Provide the [X, Y] coordinate of the cell's center where the given text is located.  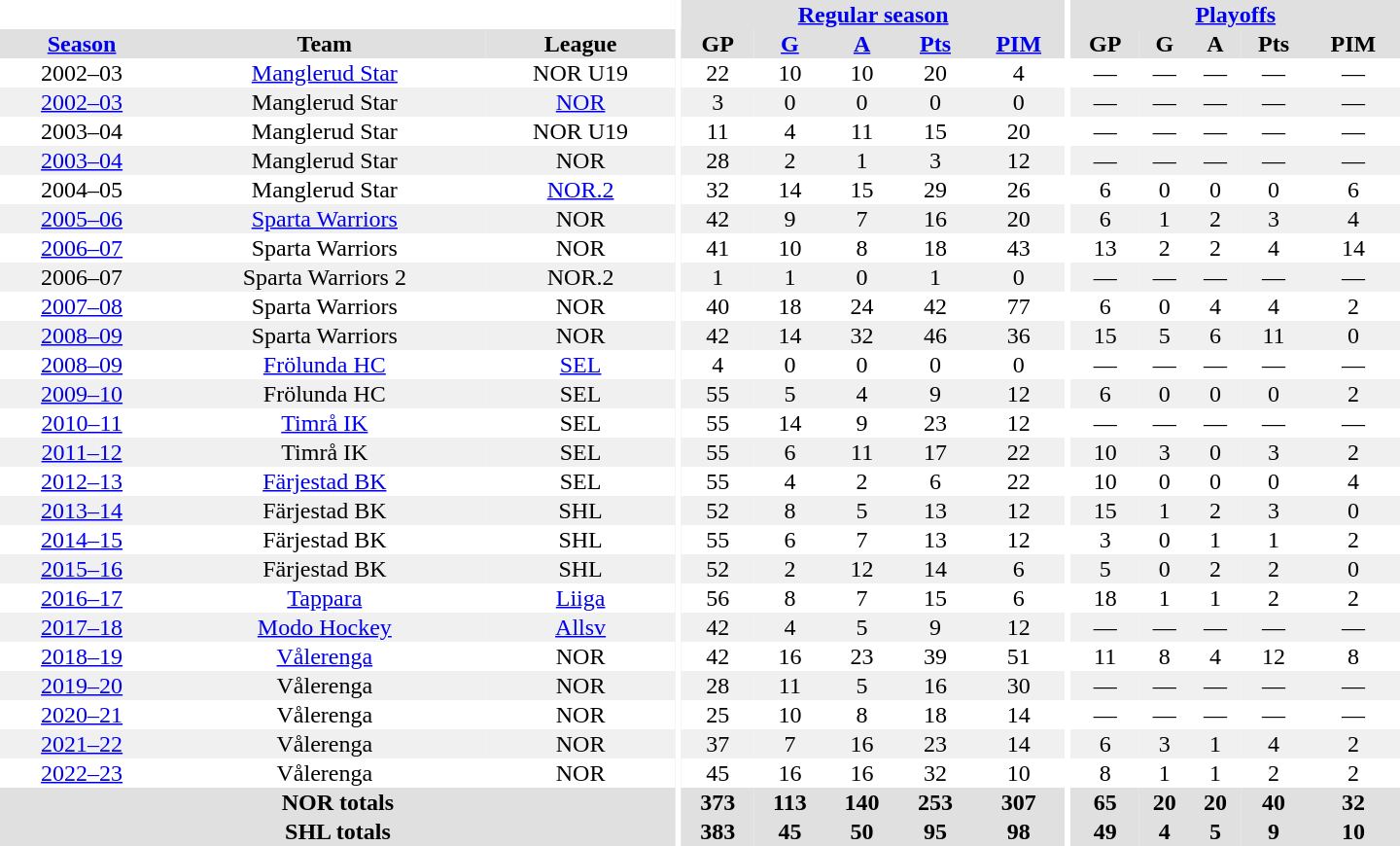
373 [717, 802]
2020–21 [82, 715]
2022–23 [82, 773]
Modo Hockey [325, 627]
2005–06 [82, 219]
2013–14 [82, 511]
Playoffs [1236, 15]
2009–10 [82, 394]
46 [935, 335]
Season [82, 44]
2011–12 [82, 452]
24 [861, 306]
2016–17 [82, 598]
League [579, 44]
41 [717, 248]
253 [935, 802]
36 [1019, 335]
Team [325, 44]
95 [935, 831]
26 [1019, 190]
2018–19 [82, 656]
2007–08 [82, 306]
Liiga [579, 598]
Regular season [873, 15]
56 [717, 598]
113 [789, 802]
2014–15 [82, 540]
29 [935, 190]
25 [717, 715]
2004–05 [82, 190]
17 [935, 452]
51 [1019, 656]
50 [861, 831]
Sparta Warriors 2 [325, 277]
65 [1105, 802]
2012–13 [82, 481]
NOR totals [338, 802]
307 [1019, 802]
77 [1019, 306]
140 [861, 802]
2010–11 [82, 423]
2019–20 [82, 686]
49 [1105, 831]
2021–22 [82, 744]
37 [717, 744]
98 [1019, 831]
43 [1019, 248]
SHL totals [338, 831]
Tappara [325, 598]
30 [1019, 686]
Allsv [579, 627]
39 [935, 656]
2017–18 [82, 627]
383 [717, 831]
2015–16 [82, 569]
